Identify which cell holds the provided text, then report its [x, y] central coordinate. 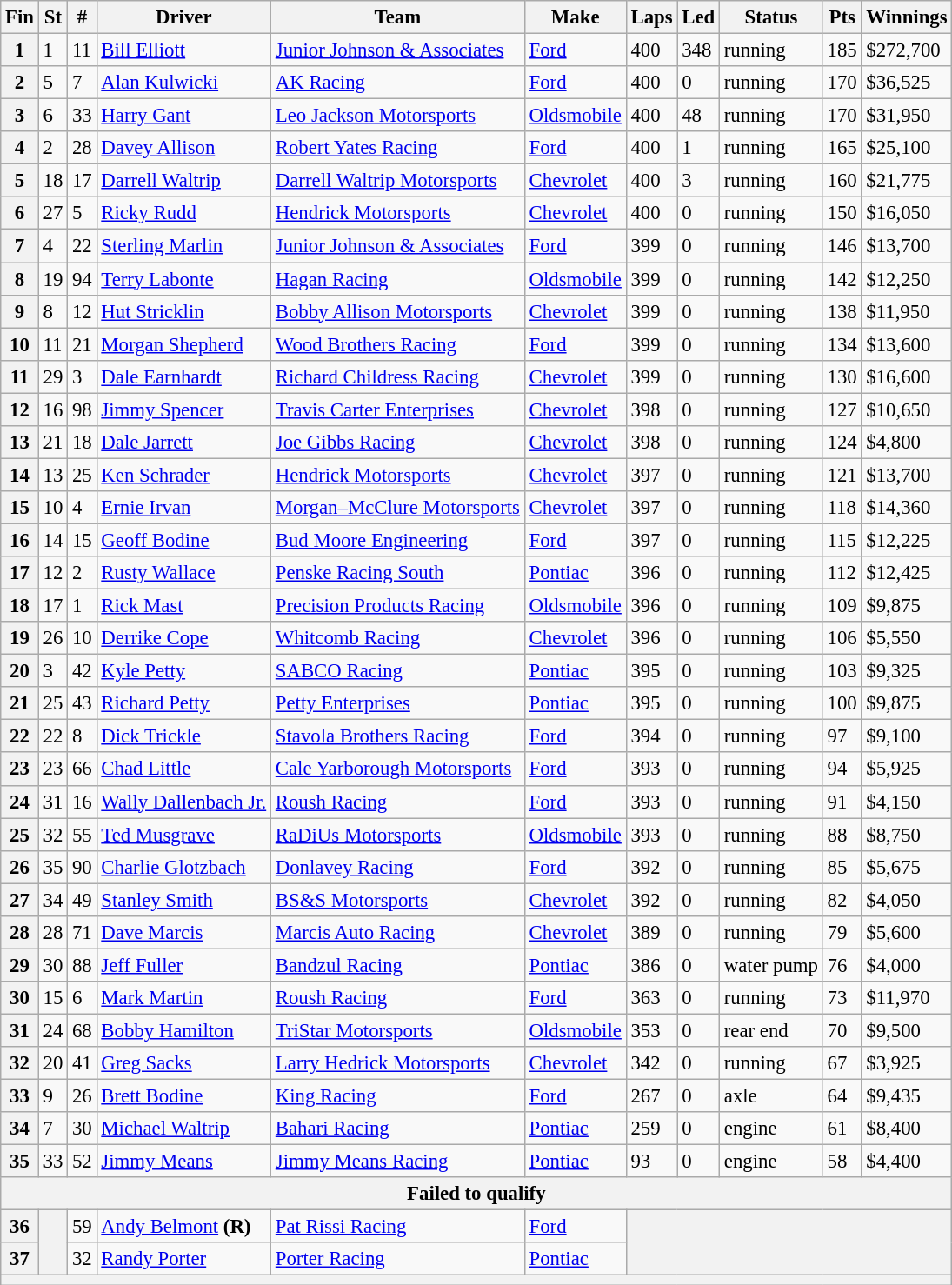
Rusty Wallace [183, 573]
$4,800 [907, 443]
$14,360 [907, 508]
$9,100 [907, 736]
Bobby Hamilton [183, 1030]
134 [842, 344]
394 [652, 736]
Cale Yarborough Motorsports [397, 769]
185 [842, 50]
Jimmy Means [183, 1162]
37 [20, 1260]
$12,425 [907, 573]
Jeff Fuller [183, 965]
$5,550 [907, 638]
Petty Enterprises [397, 703]
$8,750 [907, 835]
Greg Sacks [183, 1063]
$25,100 [907, 148]
142 [842, 279]
Randy Porter [183, 1260]
91 [842, 802]
Marcis Auto Racing [397, 933]
353 [652, 1030]
$21,775 [907, 181]
Bud Moore Engineering [397, 540]
Brett Bodine [183, 1096]
Richard Petty [183, 703]
Fin [20, 17]
70 [842, 1030]
Leo Jackson Motorsports [397, 116]
$16,600 [907, 376]
$11,970 [907, 998]
146 [842, 246]
Morgan–McClure Motorsports [397, 508]
Wood Brothers Racing [397, 344]
49 [82, 900]
RaDiUs Motorsports [397, 835]
68 [82, 1030]
$31,950 [907, 116]
59 [82, 1227]
48 [699, 116]
41 [82, 1063]
Robert Yates Racing [397, 148]
115 [842, 540]
Sterling Marlin [183, 246]
$13,600 [907, 344]
Wally Dallenbach Jr. [183, 802]
Kyle Petty [183, 671]
Dale Jarrett [183, 443]
Stavola Brothers Racing [397, 736]
Joe Gibbs Racing [397, 443]
58 [842, 1162]
Hut Stricklin [183, 311]
$9,500 [907, 1030]
$9,325 [907, 671]
389 [652, 933]
TriStar Motorsports [397, 1030]
Geoff Bodine [183, 540]
Precision Products Racing [397, 606]
138 [842, 311]
127 [842, 409]
$272,700 [907, 50]
Driver [183, 17]
61 [842, 1129]
Ken Schrader [183, 475]
150 [842, 213]
Donlavey Racing [397, 867]
Porter Racing [397, 1260]
165 [842, 148]
Derrike Cope [183, 638]
Andy Belmont (R) [183, 1227]
93 [652, 1162]
76 [842, 965]
Chad Little [183, 769]
79 [842, 933]
axle [770, 1096]
$12,225 [907, 540]
98 [82, 409]
Penske Racing South [397, 573]
$8,400 [907, 1129]
$4,150 [907, 802]
Ernie Irvan [183, 508]
82 [842, 900]
rear end [770, 1030]
Make [576, 17]
Dick Trickle [183, 736]
55 [82, 835]
Pat Rissi Racing [397, 1227]
118 [842, 508]
Richard Childress Racing [397, 376]
100 [842, 703]
Dave Marcis [183, 933]
Harry Gant [183, 116]
121 [842, 475]
103 [842, 671]
$10,650 [907, 409]
Charlie Glotzbach [183, 867]
43 [82, 703]
67 [842, 1063]
King Racing [397, 1096]
Travis Carter Enterprises [397, 409]
Bahari Racing [397, 1129]
Status [770, 17]
112 [842, 573]
36 [20, 1227]
$5,675 [907, 867]
$5,600 [907, 933]
348 [699, 50]
52 [82, 1162]
97 [842, 736]
Larry Hedrick Motorsports [397, 1063]
$4,400 [907, 1162]
Stanley Smith [183, 900]
64 [842, 1096]
Pts [842, 17]
342 [652, 1063]
363 [652, 998]
BS&S Motorsports [397, 900]
42 [82, 671]
Mark Martin [183, 998]
water pump [770, 965]
124 [842, 443]
160 [842, 181]
Ricky Rudd [183, 213]
71 [82, 933]
Rick Mast [183, 606]
Bill Elliott [183, 50]
Davey Allison [183, 148]
$3,925 [907, 1063]
# [82, 17]
66 [82, 769]
Led [699, 17]
$4,000 [907, 965]
259 [652, 1129]
Jimmy Means Racing [397, 1162]
$4,050 [907, 900]
$16,050 [907, 213]
85 [842, 867]
Morgan Shepherd [183, 344]
106 [842, 638]
Ted Musgrave [183, 835]
Failed to qualify [476, 1194]
$5,925 [907, 769]
$12,250 [907, 279]
130 [842, 376]
Darrell Waltrip [183, 181]
Team [397, 17]
Darrell Waltrip Motorsports [397, 181]
109 [842, 606]
Hagan Racing [397, 279]
St [52, 17]
Bobby Allison Motorsports [397, 311]
Alan Kulwicki [183, 83]
Terry Labonte [183, 279]
Michael Waltrip [183, 1129]
Bandzul Racing [397, 965]
386 [652, 965]
AK Racing [397, 83]
SABCO Racing [397, 671]
73 [842, 998]
Jimmy Spencer [183, 409]
$9,435 [907, 1096]
Laps [652, 17]
Whitcomb Racing [397, 638]
267 [652, 1096]
$36,525 [907, 83]
90 [82, 867]
Winnings [907, 17]
Dale Earnhardt [183, 376]
$11,950 [907, 311]
